Pinpoint the cell where the given text exists, returning its [X, Y] midpoint coordinate. 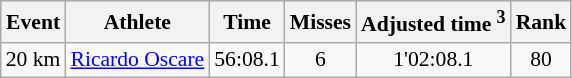
20 km [34, 60]
56:08.1 [246, 60]
Time [246, 22]
1'02:08.1 [434, 60]
Event [34, 22]
80 [542, 60]
Rank [542, 22]
Athlete [137, 22]
Adjusted time 3 [434, 22]
Misses [320, 22]
6 [320, 60]
Ricardo Oscare [137, 60]
